Locate the cell with the specified text and output its (x, y) center coordinate. 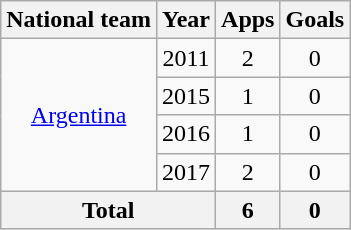
2016 (186, 134)
2015 (186, 96)
Goals (315, 20)
National team (79, 20)
Apps (248, 20)
Total (108, 210)
Argentina (79, 115)
2017 (186, 172)
Year (186, 20)
2011 (186, 58)
6 (248, 210)
